Pinpoint the cell where the given text exists, returning its [X, Y] midpoint coordinate. 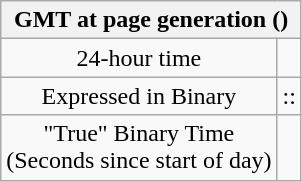
:: [289, 96]
GMT at page generation () [152, 20]
"True" Binary Time(Seconds since start of day) [139, 148]
Expressed in Binary [139, 96]
24-hour time [139, 58]
